Scan for the cell matching the given text and deliver its [x, y] coordinate at center. 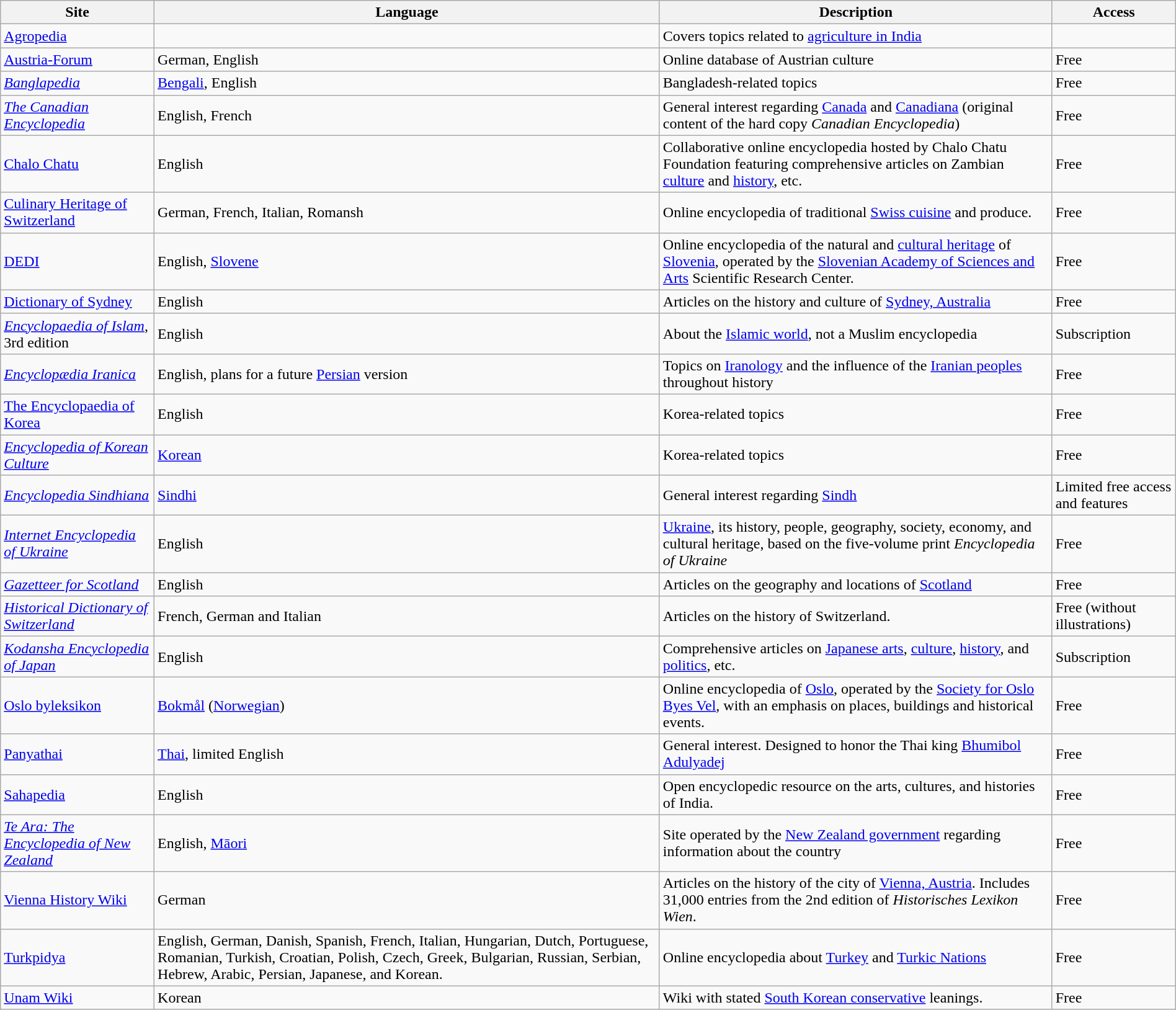
German [407, 900]
Sindhi [407, 495]
Comprehensive articles on Japanese arts, culture, history, and politics, etc. [856, 656]
Banglapedia [78, 83]
English, plans for a future Persian version [407, 373]
Description [856, 12]
German, English [407, 60]
Ukraine, its history, people, geography, society, economy, and cultural heritage, based on the five-volume print Encyclopedia of Ukraine [856, 544]
Articles on the history of Switzerland. [856, 617]
Sahapedia [78, 794]
Bengali, English [407, 83]
Online database of Austrian culture [856, 60]
General interest regarding Canada and Canadiana (original content of the hard copy Canadian Encyclopedia) [856, 115]
Bokmål (Norwegian) [407, 705]
English, French [407, 115]
Online encyclopedia about Turkey and Turkic Nations [856, 957]
Encyclopædia Iranica [78, 373]
Encyclopedia Sindhiana [78, 495]
About the Islamic world, not a Muslim encyclopedia [856, 334]
English, Slovene [407, 261]
Articles on the geography and locations of Scotland [856, 584]
Unam Wiki [78, 998]
Historical Dictionary of Switzerland [78, 617]
Articles on the history and culture of Sydney, Australia [856, 302]
General interest. Designed to honor the Thai king Bhumibol Adulyadej [856, 754]
Encyclopedia of Korean Culture [78, 454]
Turkpidya [78, 957]
Articles on the history of the city of Vienna, Austria. Includes 31,000 entries from the 2nd edition of Historisches Lexikon Wien. [856, 900]
Topics on Iranology and the influence of the Iranian peoples throughout history [856, 373]
DEDI [78, 261]
Culinary Heritage of Switzerland [78, 212]
Online encyclopedia of traditional Swiss cuisine and produce. [856, 212]
Kodansha Encyclopedia of Japan [78, 656]
German, French, Italian, Romansh [407, 212]
Collaborative online encyclopedia hosted by Chalo Chatu Foundation featuring comprehensive articles on Zambian culture and history, etc. [856, 164]
Access [1114, 12]
The Encyclopaedia of Korea [78, 414]
Online encyclopedia of Oslo, operated by the Society for Oslo Byes Vel, with an emphasis on places, buildings and historical events. [856, 705]
Open encyclopedic resource on the arts, cultures, and histories of India. [856, 794]
Dictionary of Sydney [78, 302]
Encyclopaedia of Islam, 3rd edition [78, 334]
Oslo byleksikon [78, 705]
Covers topics related to agriculture in India [856, 36]
General interest regarding Sindh [856, 495]
Site operated by the New Zealand government regarding information about the country [856, 843]
Site [78, 12]
French, German and Italian [407, 617]
English, Māori [407, 843]
Agropedia [78, 36]
Wiki with stated South Korean conservative leanings. [856, 998]
Thai, limited English [407, 754]
Panyathai [78, 754]
Free (without illustrations) [1114, 617]
Vienna History Wiki [78, 900]
Gazetteer for Scotland [78, 584]
Bangladesh-related topics [856, 83]
Te Ara: The Encyclopedia of New Zealand [78, 843]
Limited free access and features [1114, 495]
Chalo Chatu [78, 164]
Internet Encyclopedia of Ukraine [78, 544]
The Canadian Encyclopedia [78, 115]
Austria-Forum [78, 60]
Language [407, 12]
